Pinpoint the cell where the given text exists, returning its (x, y) midpoint coordinate. 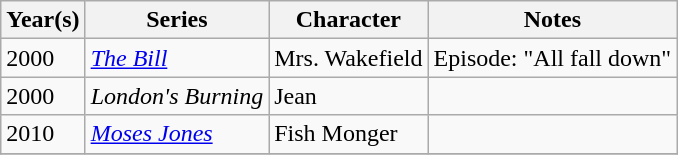
Notes (552, 20)
Mrs. Wakefield (348, 58)
Moses Jones (177, 134)
2010 (43, 134)
Character (348, 20)
Year(s) (43, 20)
The Bill (177, 58)
Series (177, 20)
London's Burning (177, 96)
Episode: "All fall down" (552, 58)
Fish Monger (348, 134)
Jean (348, 96)
